Locate the cell with the specified text and output its [X, Y] center coordinate. 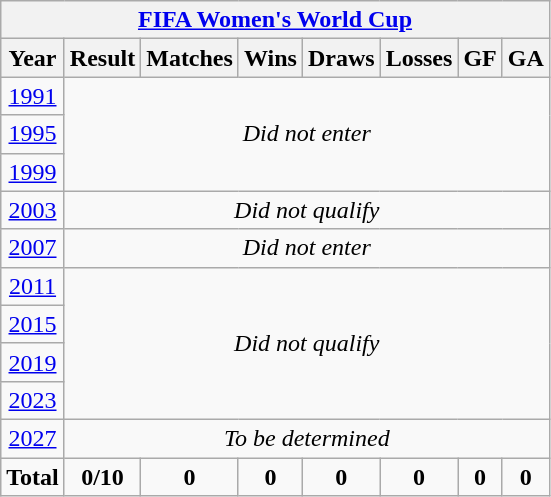
1995 [33, 134]
Result [102, 58]
To be determined [306, 438]
GF [480, 58]
Wins [270, 58]
Matches [190, 58]
2027 [33, 438]
Total [33, 477]
2023 [33, 400]
1991 [33, 96]
2003 [33, 210]
Losses [419, 58]
2007 [33, 248]
0/10 [102, 477]
2015 [33, 324]
2011 [33, 286]
FIFA Women's World Cup [276, 20]
GA [526, 58]
Year [33, 58]
1999 [33, 172]
2019 [33, 362]
Draws [341, 58]
